From the cell containing the given text, extract its center point as (X, Y) coordinate. 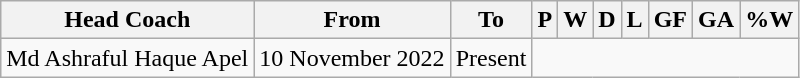
Present (491, 58)
D (607, 20)
%W (770, 20)
From (352, 20)
GF (670, 20)
Head Coach (128, 20)
L (634, 20)
GA (716, 20)
To (491, 20)
W (576, 20)
P (545, 20)
Md Ashraful Haque Apel (128, 58)
10 November 2022 (352, 58)
